Locate the cell with the specified text and output its (X, Y) center coordinate. 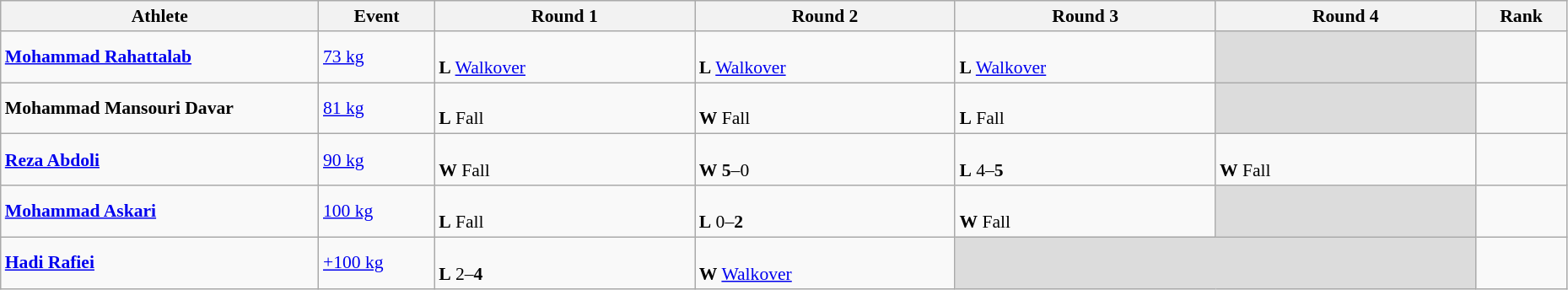
Mohammad Rahattalab (160, 57)
W 5–0 (825, 160)
L 2–4 (565, 263)
100 kg (376, 211)
+100 kg (376, 263)
Athlete (160, 16)
W Walkover (825, 263)
Round 3 (1085, 16)
Round 1 (565, 16)
73 kg (376, 57)
Reza Abdoli (160, 160)
Rank (1522, 16)
Mohammad Mansouri Davar (160, 108)
90 kg (376, 160)
Event (376, 16)
81 kg (376, 108)
L 0–2 (825, 211)
L 4–5 (1085, 160)
Round 4 (1346, 16)
Hadi Rafiei (160, 263)
Mohammad Askari (160, 211)
Round 2 (825, 16)
